Pinpoint the cell where the given text exists, returning its (x, y) midpoint coordinate. 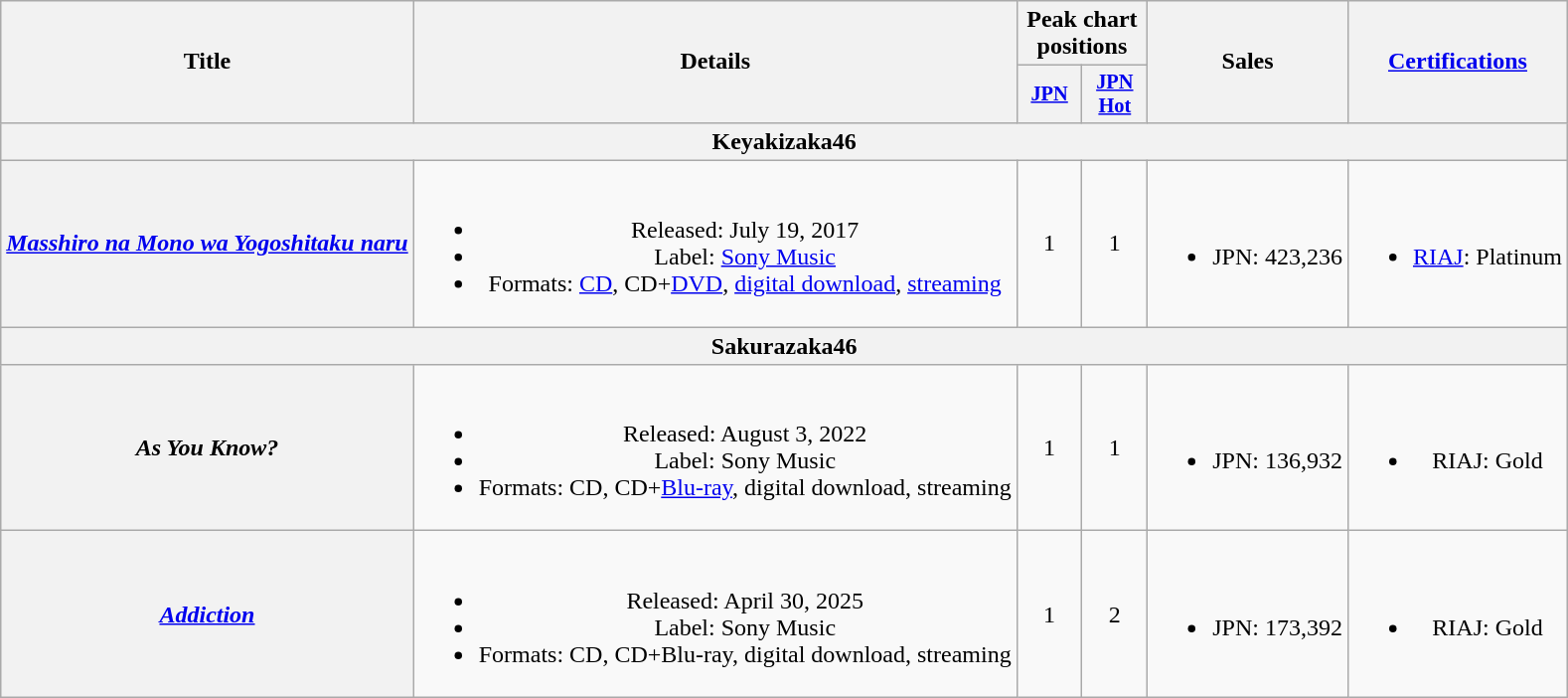
Released: April 30, 2025Label: Sony MusicFormats: CD, CD+Blu-ray, digital download, streaming (715, 614)
RIAJ: Platinum (1457, 245)
As You Know? (207, 447)
Released: July 19, 2017Label: Sony MusicFormats: CD, CD+DVD, digital download, streaming (715, 245)
Released: August 3, 2022Label: Sony MusicFormats: CD, CD+Blu-ray, digital download, streaming (715, 447)
Keyakizaka46 (785, 141)
2 (1115, 614)
JPN: 173,392 (1248, 614)
Title (207, 62)
Certifications (1457, 62)
JPN (1049, 94)
JPN: 136,932 (1248, 447)
Sakurazaka46 (785, 346)
JPN: 423,236 (1248, 245)
Addiction (207, 614)
Peak chartpositions (1081, 34)
Masshiro na Mono wa Yogoshitaku naru (207, 245)
Details (715, 62)
Sales (1248, 62)
JPNHot (1115, 94)
